Locate the cell with the specified text and output its [x, y] center coordinate. 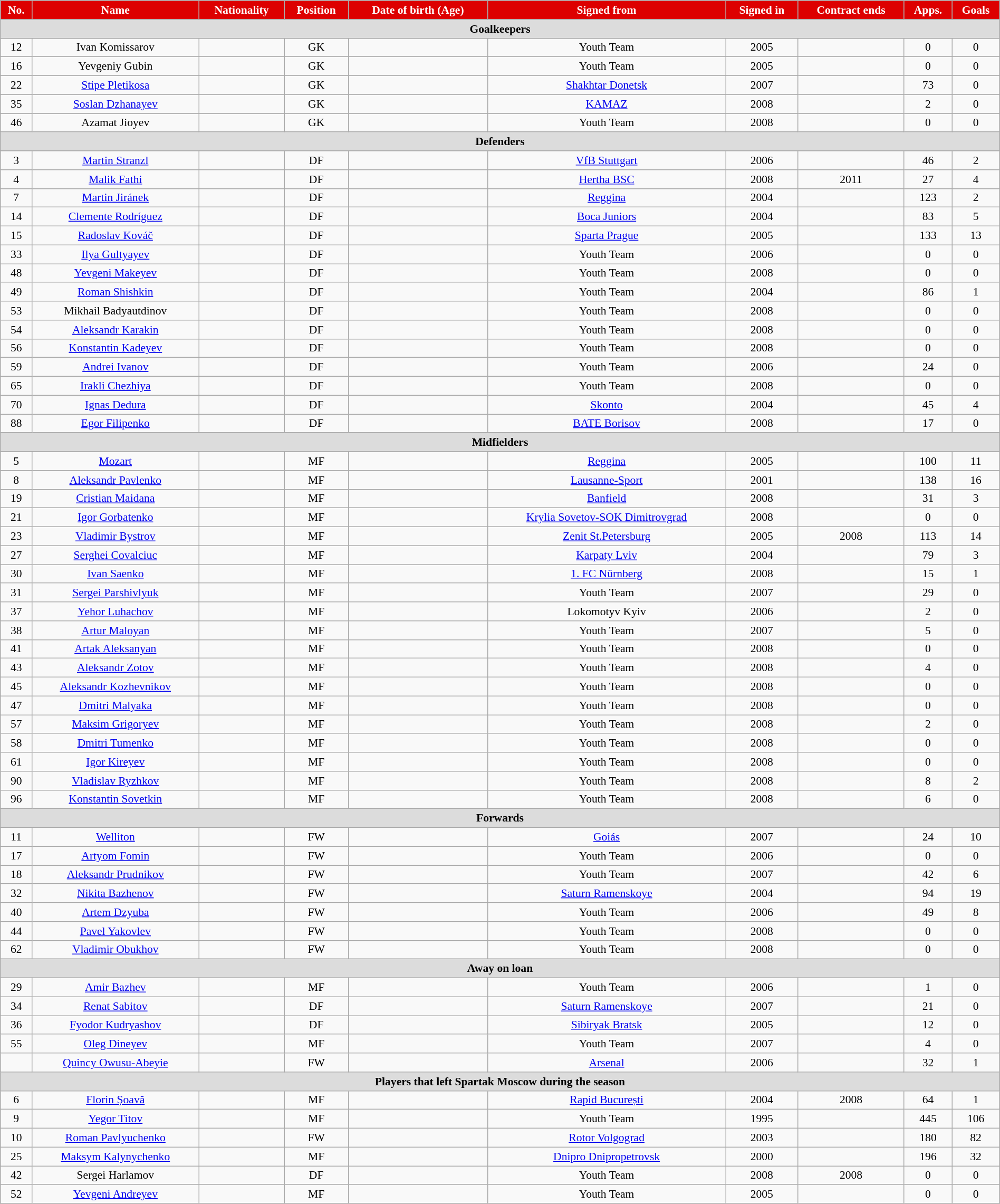
23 [16, 537]
Azamat Jioyev [116, 123]
70 [16, 405]
Signed from [607, 10]
65 [16, 386]
7 [16, 198]
Artur Maloyan [116, 630]
Name [116, 10]
Yevgeniy Gubin [116, 66]
Artak Aleksanyan [116, 649]
BATE Borisov [607, 424]
Vladimir Bystrov [116, 537]
61 [16, 762]
Dmitri Malyaka [116, 705]
Maksym Kalynychenko [116, 1157]
Yevgeni Makeyev [116, 273]
Defenders [500, 142]
2011 [851, 179]
Aleksandr Pavlenko [116, 480]
VfB Stuttgart [607, 160]
Skonto [607, 405]
Roman Shishkin [116, 292]
41 [16, 649]
Artem Dzyuba [116, 912]
Vladislav Ryzhkov [116, 781]
Dnipro Dnipropetrovsk [607, 1157]
35 [16, 104]
38 [16, 630]
Amir Bazhev [116, 988]
Apps. [928, 10]
Igor Kireyev [116, 762]
Mozart [116, 461]
44 [16, 931]
Artyom Fomin [116, 856]
123 [928, 198]
Yevgeni Andreyev [116, 1195]
33 [16, 254]
53 [16, 311]
Lausanne-Sport [607, 480]
Ivan Saenko [116, 574]
86 [928, 292]
Arsenal [607, 1063]
Quincy Owusu-Abeyie [116, 1063]
KAMAZ [607, 104]
Mikhail Badyautdinov [116, 311]
34 [16, 1006]
Ignas Dedura [116, 405]
64 [928, 1100]
Florin Șoavă [116, 1100]
Contract ends [851, 10]
Irakli Chezhiya [116, 386]
Stipe Pletikosa [116, 85]
96 [16, 799]
83 [928, 217]
Oleg Dineyev [116, 1044]
106 [976, 1119]
37 [16, 611]
Players that left Spartak Moscow during the season [500, 1082]
1995 [762, 1119]
Krylia Sovetov-SOK Dimitrovgrad [607, 518]
Sergei Parshivlyuk [116, 593]
445 [928, 1119]
Cristian Maidana [116, 499]
138 [928, 480]
Ivan Komissarov [116, 47]
52 [16, 1195]
Welliton [116, 837]
Sparta Prague [607, 236]
48 [16, 273]
58 [16, 743]
Away on loan [500, 969]
No. [16, 10]
Forwards [500, 818]
Fyodor Kudryashov [116, 1025]
Vladimir Obukhov [116, 950]
54 [16, 330]
79 [928, 555]
Ilya Gultyayev [116, 254]
180 [928, 1138]
Hertha BSC [607, 179]
57 [16, 724]
59 [16, 367]
Martin Stranzl [116, 160]
22 [16, 85]
Renat Sabitov [116, 1006]
196 [928, 1157]
Radoslav Kováč [116, 236]
Malik Fathi [116, 179]
73 [928, 85]
Serghei Covalciuc [116, 555]
Signed in [762, 10]
Konstantin Sovetkin [116, 799]
Date of birth (Age) [418, 10]
Goalkeepers [500, 29]
30 [16, 574]
Karpaty Lviv [607, 555]
Goals [976, 10]
Konstantin Kadeyev [116, 348]
2000 [762, 1157]
9 [16, 1119]
Boca Juniors [607, 217]
1. FC Nürnberg [607, 574]
Andrei Ivanov [116, 367]
Banfield [607, 499]
90 [16, 781]
43 [16, 668]
Roman Pavlyuchenko [116, 1138]
Aleksandr Karakin [116, 330]
Rapid București [607, 1100]
Goiás [607, 837]
Clemente Rodríguez [116, 217]
18 [16, 875]
Shakhtar Donetsk [607, 85]
133 [928, 236]
55 [16, 1044]
Yegor Titov [116, 1119]
Sergei Harlamov [116, 1176]
Lokomotyv Kyiv [607, 611]
Soslan Dzhanayev [116, 104]
Igor Gorbatenko [116, 518]
40 [16, 912]
13 [976, 236]
56 [16, 348]
Pavel Yakovlev [116, 931]
36 [16, 1025]
Maksim Grigoryev [116, 724]
Rotor Volgograd [607, 1138]
Sibiryak Bratsk [607, 1025]
Nikita Bazhenov [116, 894]
Martin Jiránek [116, 198]
25 [16, 1157]
Midfielders [500, 443]
Yehor Luhachov [116, 611]
Egor Filipenko [116, 424]
82 [976, 1138]
Nationality [242, 10]
113 [928, 537]
Aleksandr Prudnikov [116, 875]
94 [928, 894]
62 [16, 950]
100 [928, 461]
47 [16, 705]
2003 [762, 1138]
88 [16, 424]
Position [316, 10]
Aleksandr Zotov [116, 668]
Dmitri Tumenko [116, 743]
Zenit St.Petersburg [607, 537]
2001 [762, 480]
Aleksandr Kozhevnikov [116, 687]
